For the text-containing cell, return its midpoint in (X, Y) coordinate format. 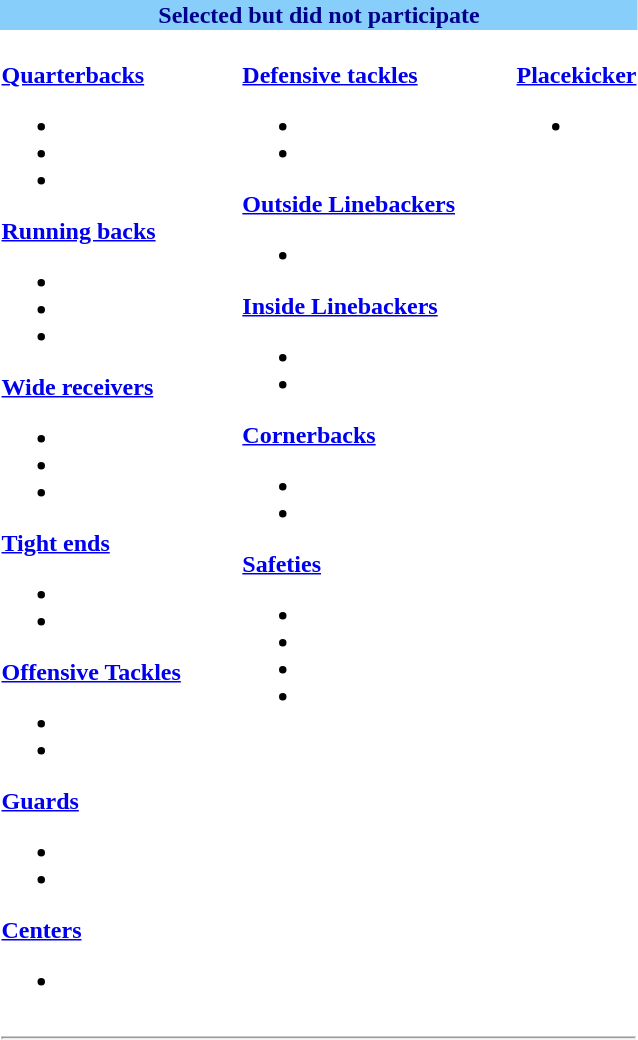
Defensive tackles Outside Linebackers Inside Linebackers Cornerbacks Safeties (349, 526)
Selected but did not participate (319, 15)
Quarterbacks Running backs Wide receivers Tight ends Offensive Tackles Guards Centers (91, 526)
Placekicker (576, 526)
